Return the (x, y) coordinate for the center point of the cell that contains the specified text.  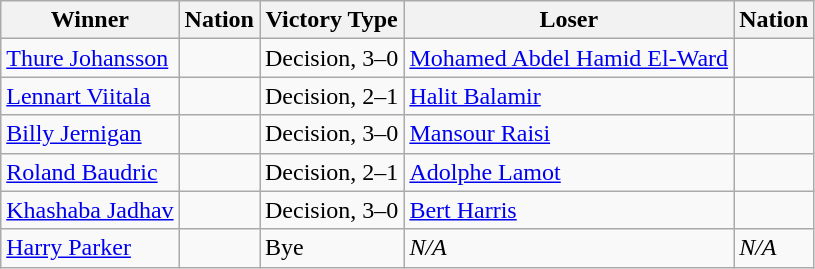
Bye (332, 248)
Victory Type (332, 20)
Lennart Viitala (90, 96)
Halit Balamir (569, 96)
Billy Jernigan (90, 134)
Winner (90, 20)
Thure Johansson (90, 58)
Khashaba Jadhav (90, 210)
Bert Harris (569, 210)
Harry Parker (90, 248)
Adolphe Lamot (569, 172)
Mansour Raisi (569, 134)
Roland Baudric (90, 172)
Loser (569, 20)
Mohamed Abdel Hamid El-Ward (569, 58)
